From the cell containing the given text, extract its center point as [X, Y] coordinate. 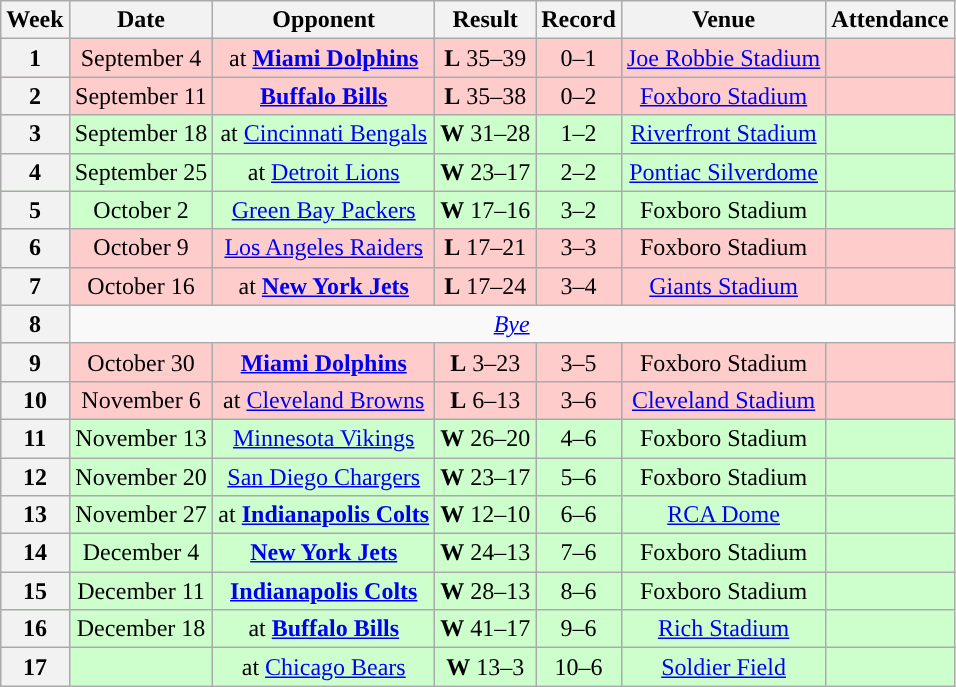
9 [35, 362]
September 25 [141, 172]
at Detroit Lions [324, 172]
Opponent [324, 20]
October 30 [141, 362]
September 4 [141, 58]
3–5 [579, 362]
Venue [723, 20]
14 [35, 553]
Attendance [890, 20]
1–2 [579, 134]
at Cleveland Browns [324, 400]
L 35–39 [486, 58]
November 13 [141, 438]
November 27 [141, 515]
0–2 [579, 96]
10–6 [579, 667]
Buffalo Bills [324, 96]
W 17–16 [486, 210]
7 [35, 286]
4 [35, 172]
6 [35, 248]
Joe Robbie Stadium [723, 58]
at Miami Dolphins [324, 58]
Cleveland Stadium [723, 400]
Result [486, 20]
W 41–17 [486, 629]
L 35–38 [486, 96]
Minnesota Vikings [324, 438]
November 6 [141, 400]
W 31–28 [486, 134]
Soldier Field [723, 667]
4–6 [579, 438]
December 18 [141, 629]
10 [35, 400]
8–6 [579, 591]
Pontiac Silverdome [723, 172]
17 [35, 667]
5–6 [579, 477]
Bye [512, 324]
October 16 [141, 286]
RCA Dome [723, 515]
November 20 [141, 477]
Date [141, 20]
15 [35, 591]
Giants Stadium [723, 286]
L 3–23 [486, 362]
W 12–10 [486, 515]
at Indianapolis Colts [324, 515]
Rich Stadium [723, 629]
3–4 [579, 286]
11 [35, 438]
at Cincinnati Bengals [324, 134]
at Chicago Bears [324, 667]
3 [35, 134]
2 [35, 96]
Indianapolis Colts [324, 591]
13 [35, 515]
W 28–13 [486, 591]
at Buffalo Bills [324, 629]
12 [35, 477]
December 4 [141, 553]
W 26–20 [486, 438]
W 24–13 [486, 553]
L 17–21 [486, 248]
September 18 [141, 134]
9–6 [579, 629]
September 11 [141, 96]
16 [35, 629]
October 9 [141, 248]
L 6–13 [486, 400]
3–2 [579, 210]
Week [35, 20]
Riverfront Stadium [723, 134]
W 13–3 [486, 667]
8 [35, 324]
L 17–24 [486, 286]
1 [35, 58]
0–1 [579, 58]
2–2 [579, 172]
December 11 [141, 591]
3–3 [579, 248]
Record [579, 20]
New York Jets [324, 553]
at New York Jets [324, 286]
Green Bay Packers [324, 210]
6–6 [579, 515]
Miami Dolphins [324, 362]
Los Angeles Raiders [324, 248]
3–6 [579, 400]
San Diego Chargers [324, 477]
7–6 [579, 553]
5 [35, 210]
October 2 [141, 210]
